Capture the cell that displays the provided text and extract its (X, Y) central coordinate. 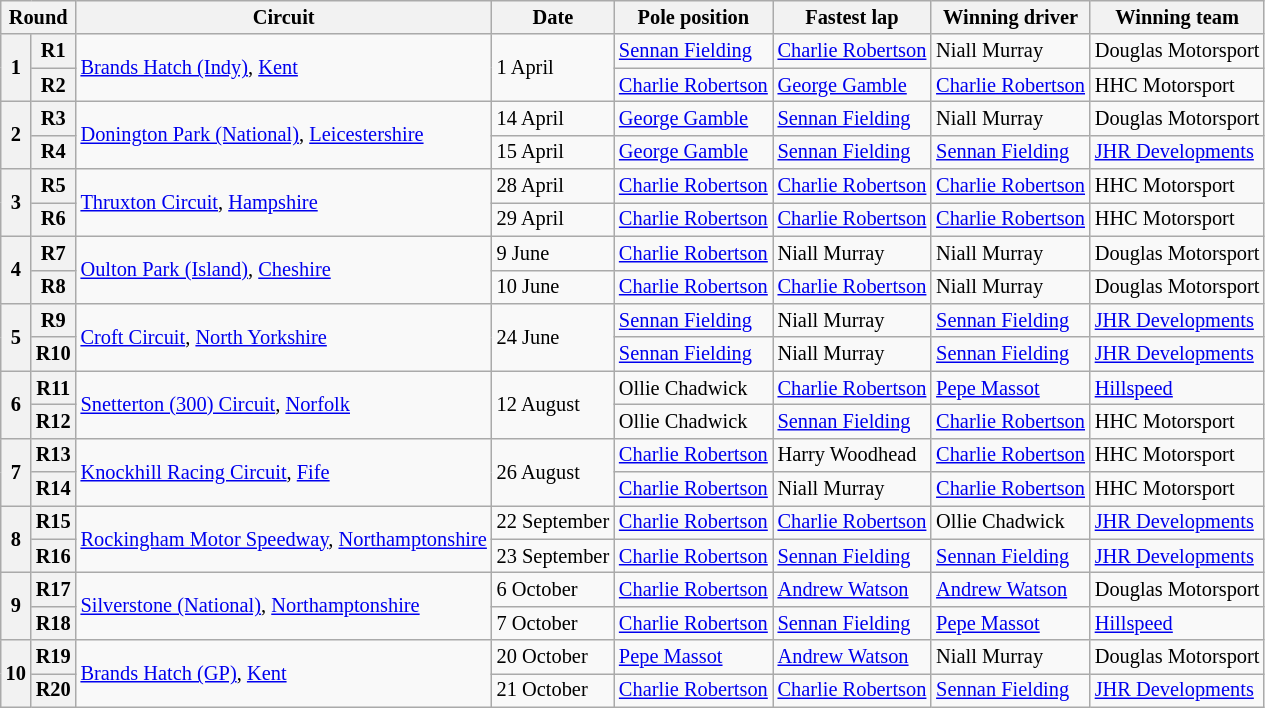
Croft Circuit, North Yorkshire (284, 336)
R16 (54, 556)
14 April (553, 118)
Brands Hatch (GP), Kent (284, 674)
Circuit (284, 17)
Harry Woodhead (852, 455)
5 (16, 336)
Round (38, 17)
4 (16, 270)
28 April (553, 186)
Winning team (1177, 17)
1 (16, 68)
7 (16, 472)
Rockingham Motor Speedway, Northamptonshire (284, 538)
9 (16, 606)
22 September (553, 522)
Winning driver (1010, 17)
8 (16, 538)
R19 (54, 657)
15 April (553, 152)
R2 (54, 85)
29 April (553, 219)
R1 (54, 51)
R4 (54, 152)
Oulton Park (Island), Cheshire (284, 270)
R11 (54, 388)
Brands Hatch (Indy), Kent (284, 68)
1 April (553, 68)
R10 (54, 354)
Thruxton Circuit, Hampshire (284, 202)
R7 (54, 253)
R14 (54, 489)
2 (16, 134)
9 June (553, 253)
R15 (54, 522)
Snetterton (300) Circuit, Norfolk (284, 404)
26 August (553, 472)
R18 (54, 623)
21 October (553, 690)
23 September (553, 556)
R8 (54, 287)
R17 (54, 589)
R12 (54, 421)
7 October (553, 623)
Fastest lap (852, 17)
12 August (553, 404)
Donington Park (National), Leicestershire (284, 134)
6 October (553, 589)
R9 (54, 320)
Knockhill Racing Circuit, Fife (284, 472)
Pole position (694, 17)
3 (16, 202)
24 June (553, 336)
R20 (54, 690)
6 (16, 404)
R6 (54, 219)
R3 (54, 118)
Date (553, 17)
10 June (553, 287)
R13 (54, 455)
20 October (553, 657)
R5 (54, 186)
Silverstone (National), Northamptonshire (284, 606)
10 (16, 674)
